Return the [X, Y] coordinate for the center point of the cell that contains the specified text.  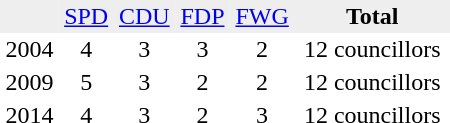
Total [372, 16]
2009 [30, 82]
5 [86, 82]
SPD [86, 16]
FDP [202, 16]
2004 [30, 50]
FWG [262, 16]
4 [86, 50]
CDU [144, 16]
